Scan for the cell matching the given text and deliver its (x, y) coordinate at center. 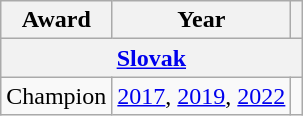
Slovak (152, 58)
Year (202, 20)
Champion (56, 96)
Award (56, 20)
2017, 2019, 2022 (202, 96)
